Output the (X, Y) coordinate of the center of the cell containing the given text.  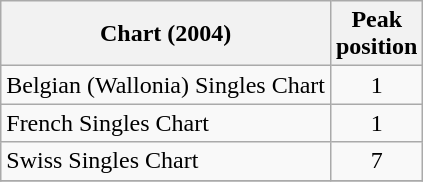
Swiss Singles Chart (166, 161)
Chart (2004) (166, 34)
French Singles Chart (166, 123)
Belgian (Wallonia) Singles Chart (166, 85)
Peakposition (376, 34)
7 (376, 161)
